Capture the cell that displays the provided text and extract its [x, y] central coordinate. 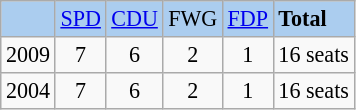
Total [314, 18]
SPD [80, 18]
CDU [134, 18]
FWG [192, 18]
FDP [248, 18]
2009 [28, 54]
2004 [28, 90]
